Scan for the cell matching the given text and deliver its (X, Y) coordinate at center. 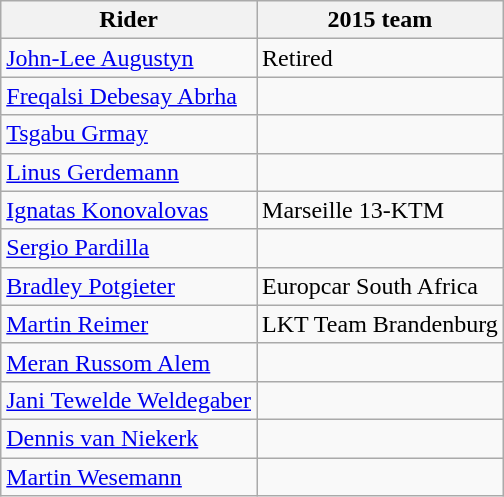
Freqalsi Debesay Abrha (129, 96)
Tsgabu Grmay (129, 134)
Dennis van Niekerk (129, 438)
Linus Gerdemann (129, 172)
Meran Russom Alem (129, 362)
2015 team (380, 20)
Jani Tewelde Weldegaber (129, 400)
LKT Team Brandenburg (380, 324)
Sergio Pardilla (129, 248)
Martin Reimer (129, 324)
Bradley Potgieter (129, 286)
Martin Wesemann (129, 477)
Ignatas Konovalovas (129, 210)
John-Lee Augustyn (129, 58)
Retired (380, 58)
Europcar South Africa (380, 286)
Marseille 13-KTM (380, 210)
Rider (129, 20)
